For the text-containing cell, return its midpoint in (X, Y) coordinate format. 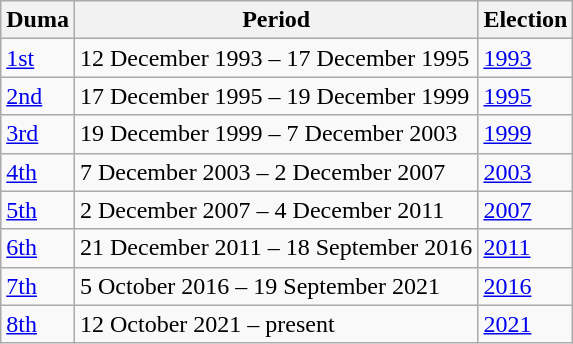
2003 (526, 172)
Duma (38, 20)
2021 (526, 324)
12 October 2021 – present (276, 324)
12 December 1993 – 17 December 1995 (276, 58)
2016 (526, 286)
2011 (526, 248)
Election (526, 20)
21 December 2011 – 18 September 2016 (276, 248)
1st (38, 58)
Period (276, 20)
1993 (526, 58)
7th (38, 286)
2nd (38, 96)
7 December 2003 – 2 December 2007 (276, 172)
17 December 1995 – 19 December 1999 (276, 96)
2007 (526, 210)
8th (38, 324)
19 December 1999 – 7 December 2003 (276, 134)
5th (38, 210)
4th (38, 172)
1995 (526, 96)
1999 (526, 134)
6th (38, 248)
3rd (38, 134)
2 December 2007 – 4 December 2011 (276, 210)
5 October 2016 – 19 September 2021 (276, 286)
